For the text-containing cell, return its midpoint in [x, y] coordinate format. 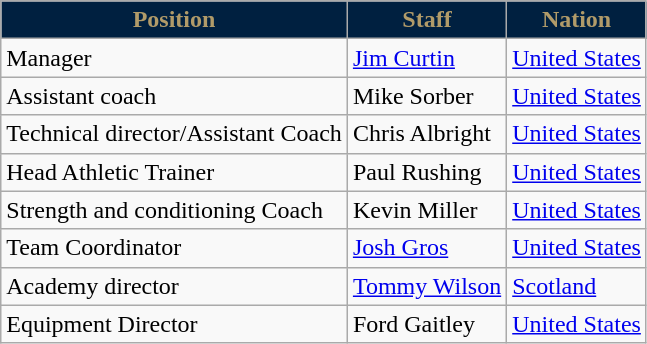
Jim Curtin [426, 58]
Technical director/Assistant Coach [174, 134]
Head Athletic Trainer [174, 172]
Team Coordinator [174, 248]
Academy director [174, 286]
Mike Sorber [426, 96]
Staff [426, 20]
Strength and conditioning Coach [174, 210]
Kevin Miller [426, 210]
Nation [577, 20]
Manager [174, 58]
Equipment Director [174, 324]
Chris Albright [426, 134]
Paul Rushing [426, 172]
Josh Gros [426, 248]
Scotland [577, 286]
Ford Gaitley [426, 324]
Position [174, 20]
Assistant coach [174, 96]
Tommy Wilson [426, 286]
